Return (X, Y) of the center of cell containing provided text 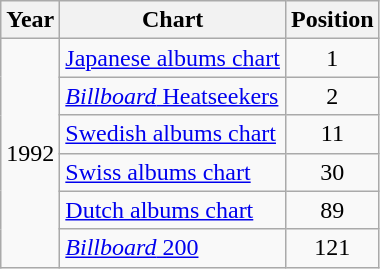
Dutch albums chart (173, 210)
Swiss albums chart (173, 172)
2 (332, 96)
Chart (173, 20)
Swedish albums chart (173, 134)
30 (332, 172)
Billboard 200 (173, 248)
Japanese albums chart (173, 58)
121 (332, 248)
11 (332, 134)
Year (30, 20)
89 (332, 210)
Billboard Heatseekers (173, 96)
1 (332, 58)
Position (332, 20)
1992 (30, 153)
